Find where the given text appears and provide that cell's center as (x, y) coordinate. 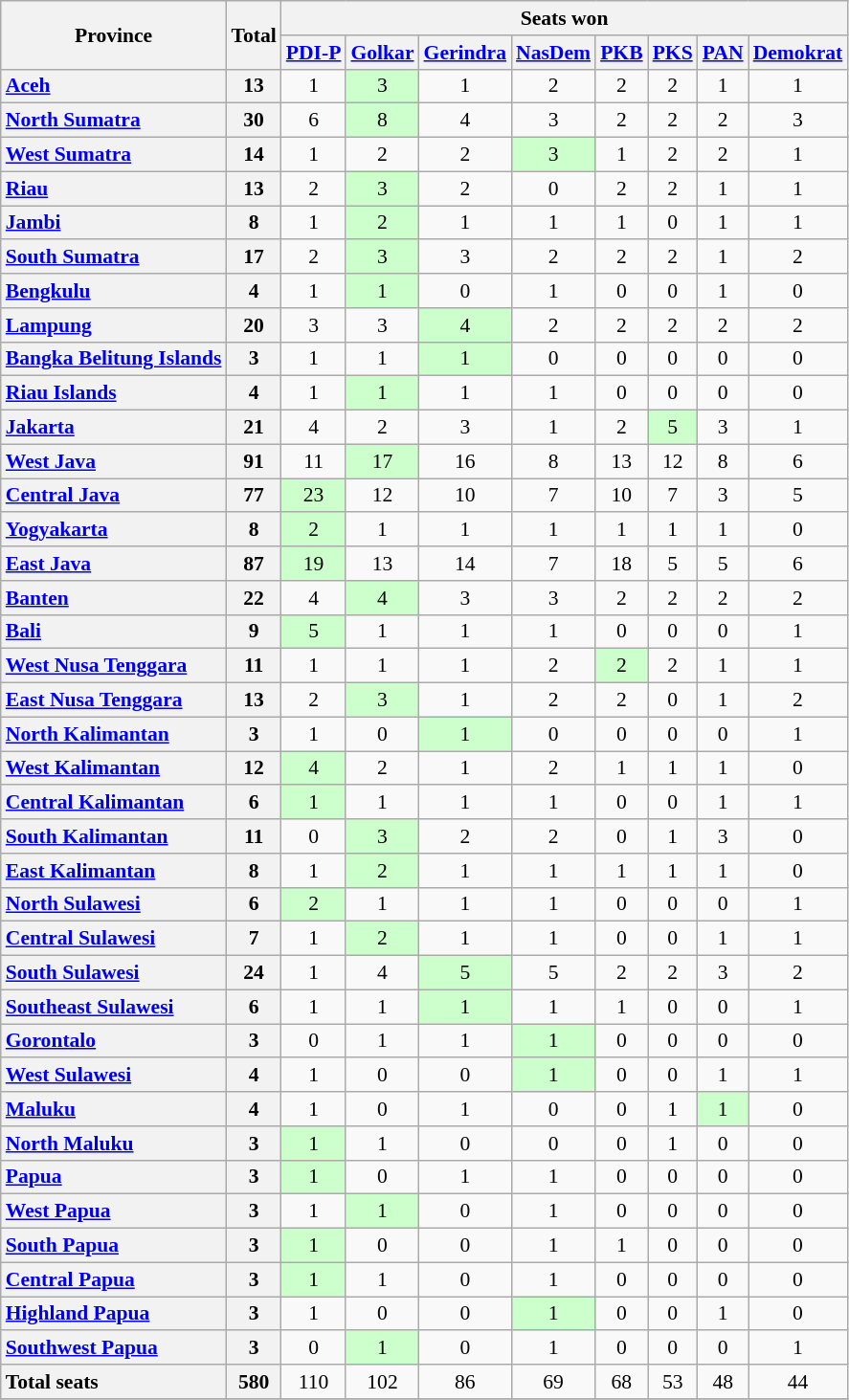
68 (622, 1382)
23 (314, 496)
East Java (114, 564)
Bali (114, 632)
West Kalimantan (114, 768)
East Kalimantan (114, 871)
South Papua (114, 1246)
48 (724, 1382)
53 (673, 1382)
18 (622, 564)
Total seats (114, 1382)
Aceh (114, 86)
Riau Islands (114, 393)
Bengkulu (114, 291)
Gerindra (465, 53)
Papua (114, 1177)
Seats won (565, 18)
South Kalimantan (114, 836)
110 (314, 1382)
PDI-P (314, 53)
Golkar (382, 53)
South Sumatra (114, 257)
Southwest Papua (114, 1348)
North Sumatra (114, 121)
West Sumatra (114, 155)
Highland Papua (114, 1314)
Central Sulawesi (114, 939)
Bangka Belitung Islands (114, 359)
North Sulawesi (114, 904)
Lampung (114, 325)
580 (253, 1382)
16 (465, 461)
Gorontalo (114, 1041)
NasDem (553, 53)
Banten (114, 598)
102 (382, 1382)
Demokrat (798, 53)
22 (253, 598)
Jambi (114, 223)
86 (465, 1382)
PKS (673, 53)
87 (253, 564)
69 (553, 1382)
Southeast Sulawesi (114, 1007)
44 (798, 1382)
North Maluku (114, 1144)
9 (253, 632)
Central Papua (114, 1279)
Riau (114, 189)
Central Kalimantan (114, 803)
21 (253, 428)
West Sulawesi (114, 1076)
Maluku (114, 1109)
24 (253, 973)
30 (253, 121)
77 (253, 496)
Total (253, 34)
Jakarta (114, 428)
South Sulawesi (114, 973)
19 (314, 564)
PAN (724, 53)
Province (114, 34)
West Papua (114, 1211)
PKB (622, 53)
20 (253, 325)
North Kalimantan (114, 734)
Central Java (114, 496)
91 (253, 461)
East Nusa Tenggara (114, 700)
West Nusa Tenggara (114, 666)
Yogyakarta (114, 530)
West Java (114, 461)
